For the text-containing cell, return its midpoint in (X, Y) coordinate format. 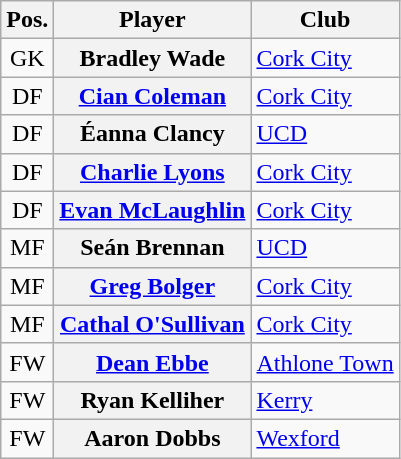
Charlie Lyons (152, 172)
Ryan Kelliher (152, 400)
Wexford (325, 438)
Evan McLaughlin (152, 210)
Greg Bolger (152, 286)
Pos. (28, 20)
Cathal O'Sullivan (152, 324)
Éanna Clancy (152, 134)
Cian Coleman (152, 96)
Seán Brennan (152, 248)
GK (28, 58)
Dean Ebbe (152, 362)
Club (325, 20)
Kerry (325, 400)
Bradley Wade (152, 58)
Athlone Town (325, 362)
Player (152, 20)
Aaron Dobbs (152, 438)
